Scan for the cell matching the given text and deliver its (X, Y) coordinate at center. 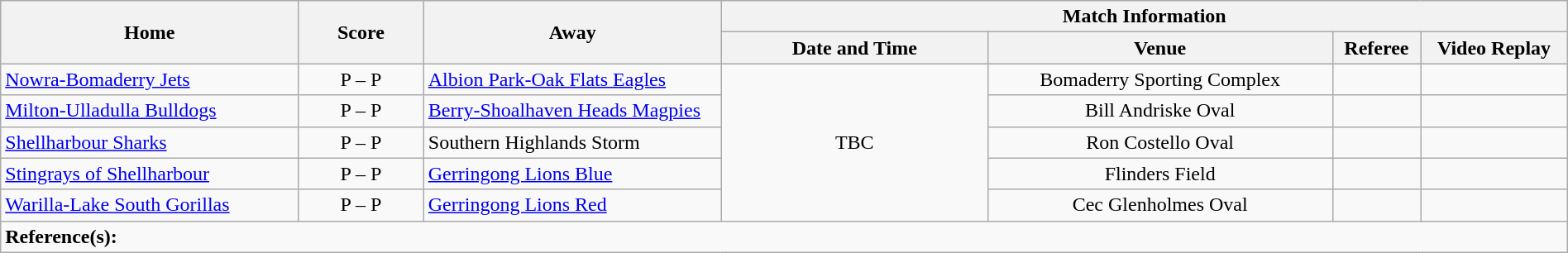
Match Information (1145, 17)
Bill Andriske Oval (1159, 111)
Southern Highlands Storm (572, 142)
TBC (854, 142)
Gerringong Lions Red (572, 205)
Shellharbour Sharks (150, 142)
Venue (1159, 48)
Flinders Field (1159, 174)
Warilla-Lake South Gorillas (150, 205)
Home (150, 32)
Away (572, 32)
Video Replay (1494, 48)
Reference(s): (784, 236)
Milton-Ulladulla Bulldogs (150, 111)
Stingrays of Shellharbour (150, 174)
Referee (1376, 48)
Date and Time (854, 48)
Nowra-Bomaderry Jets (150, 79)
Gerringong Lions Blue (572, 174)
Berry-Shoalhaven Heads Magpies (572, 111)
Albion Park-Oak Flats Eagles (572, 79)
Ron Costello Oval (1159, 142)
Bomaderry Sporting Complex (1159, 79)
Cec Glenholmes Oval (1159, 205)
Score (361, 32)
